Detect which cell encompasses the target text, then output its [X, Y] center coordinate. 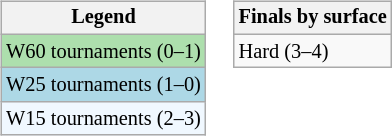
W25 tournaments (1–0) [103, 85]
Finals by surface [313, 18]
W60 tournaments (0–1) [103, 51]
Legend [103, 18]
W15 tournaments (2–3) [103, 119]
Hard (3–4) [313, 51]
